Return (X, Y) of the center of cell containing provided text 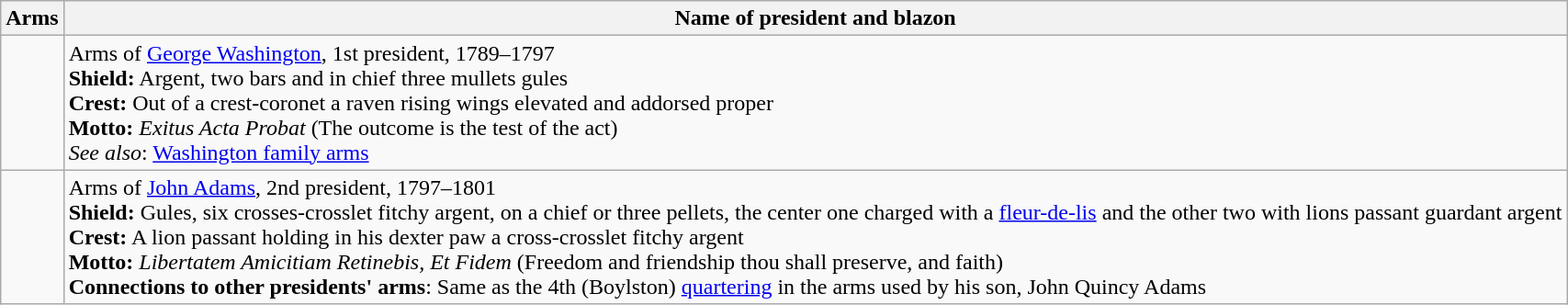
Arms (32, 18)
Name of president and blazon (816, 18)
